From the cell containing the given text, extract its center point as [x, y] coordinate. 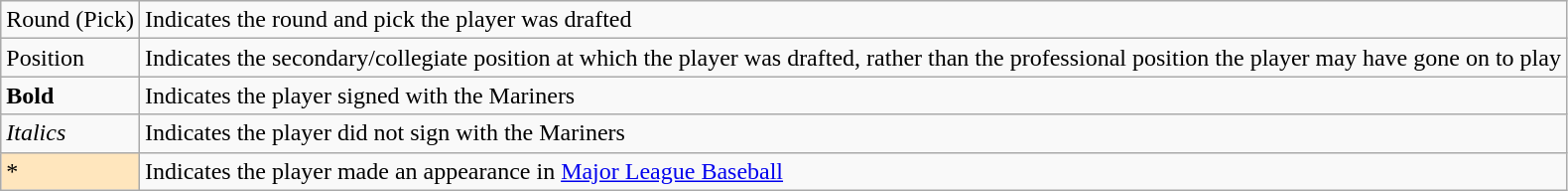
Indicates the round and pick the player was drafted [852, 20]
Italics [70, 133]
Indicates the player did not sign with the Mariners [852, 133]
Indicates the player signed with the Mariners [852, 95]
* [70, 171]
Bold [70, 95]
Round (Pick) [70, 20]
Indicates the player made an appearance in Major League Baseball [852, 171]
Position [70, 58]
